Search for the cell housing the specified text and yield its [x, y] center coordinate. 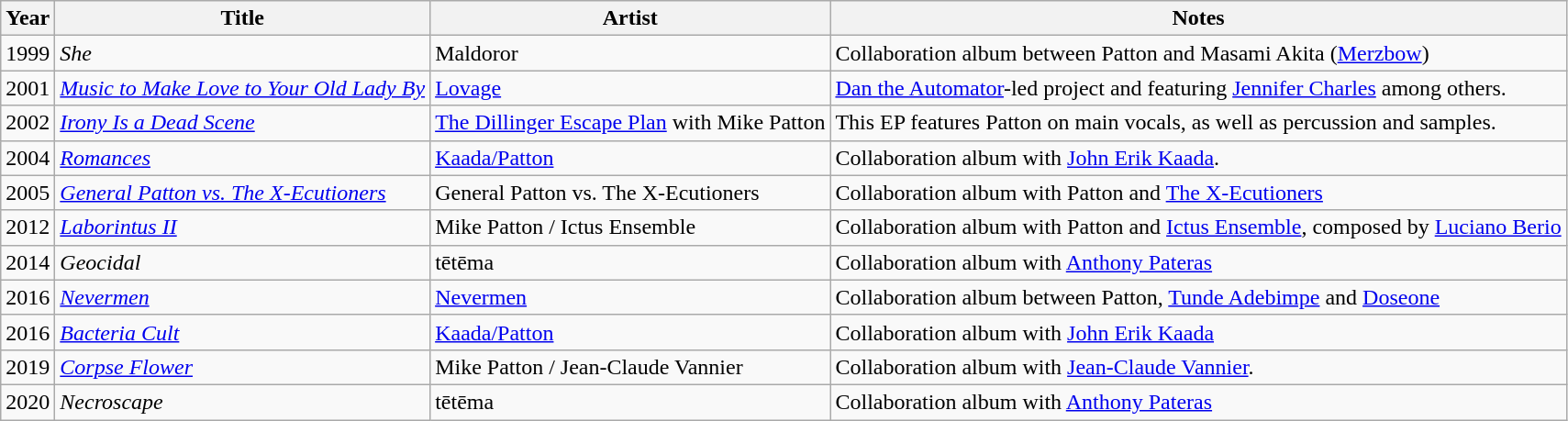
2005 [28, 193]
2020 [28, 402]
The Dillinger Escape Plan with Mike Patton [630, 123]
Romances [242, 158]
Dan the Automator-led project and featuring Jennifer Charles among others. [1198, 88]
Collaboration album with Jean-Claude Vannier. [1198, 367]
2012 [28, 227]
Music to Make Love to Your Old Lady By [242, 88]
Collaboration album with Patton and Ictus Ensemble, composed by Luciano Berio [1198, 227]
Collaboration album between Patton and Masami Akita (Merzbow) [1198, 53]
2014 [28, 262]
This EP features Patton on main vocals, as well as percussion and samples. [1198, 123]
Collaboration album with John Erik Kaada. [1198, 158]
1999 [28, 53]
Mike Patton / Jean-Claude Vannier [630, 367]
2002 [28, 123]
Irony Is a Dead Scene [242, 123]
2001 [28, 88]
Corpse Flower [242, 367]
Notes [1198, 18]
2004 [28, 158]
2019 [28, 367]
Bacteria Cult [242, 332]
Necroscape [242, 402]
Collaboration album with John Erik Kaada [1198, 332]
Artist [630, 18]
Lovage [630, 88]
Geocidal [242, 262]
Laborintus II [242, 227]
Maldoror [630, 53]
Collaboration album between Patton, Tunde Adebimpe and Doseone [1198, 297]
Collaboration album with Patton and The X-Ecutioners [1198, 193]
She [242, 53]
Title [242, 18]
Mike Patton / Ictus Ensemble [630, 227]
Year [28, 18]
